Extract the (X, Y) coordinate from the center of the cell holding the provided text.  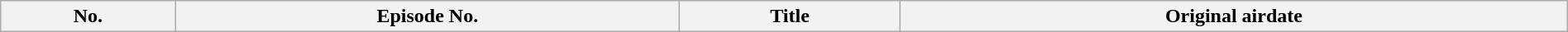
Episode No. (427, 16)
Title (791, 16)
Original airdate (1234, 16)
No. (88, 16)
